Identify which cell holds the provided text, then report its [x, y] central coordinate. 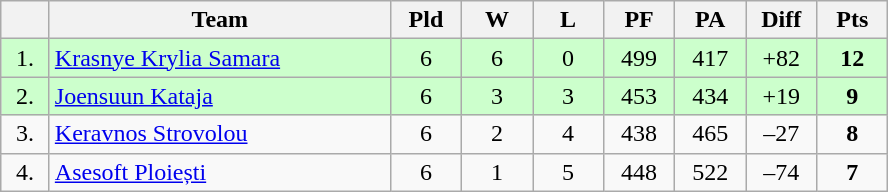
Team [220, 20]
2 [496, 134]
465 [710, 134]
522 [710, 172]
434 [710, 96]
4. [26, 172]
+19 [782, 96]
4 [568, 134]
Asesoft Ploiești [220, 172]
Keravnos Strovolou [220, 134]
5 [568, 172]
W [496, 20]
L [568, 20]
PF [640, 20]
Diff [782, 20]
+82 [782, 58]
8 [852, 134]
Pld [426, 20]
453 [640, 96]
7 [852, 172]
438 [640, 134]
417 [710, 58]
PA [710, 20]
0 [568, 58]
3. [26, 134]
Pts [852, 20]
9 [852, 96]
1. [26, 58]
12 [852, 58]
448 [640, 172]
–74 [782, 172]
Joensuun Kataja [220, 96]
499 [640, 58]
–27 [782, 134]
2. [26, 96]
1 [496, 172]
Krasnye Krylia Samara [220, 58]
